Return [X, Y] of the center of cell containing provided text 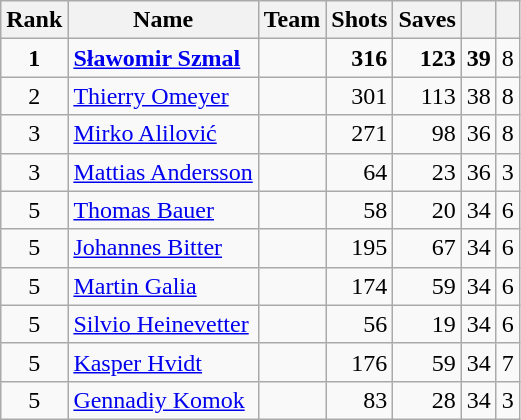
39 [478, 58]
Rank [34, 20]
2 [34, 96]
Team [292, 20]
Silvio Heinevetter [163, 324]
Shots [360, 20]
Gennadiy Komok [163, 400]
20 [427, 210]
19 [427, 324]
301 [360, 96]
7 [508, 362]
Saves [427, 20]
Thierry Omeyer [163, 96]
176 [360, 362]
98 [427, 134]
67 [427, 248]
Mattias Andersson [163, 172]
Kasper Hvidt [163, 362]
271 [360, 134]
123 [427, 58]
316 [360, 58]
Name [163, 20]
Thomas Bauer [163, 210]
Mirko Alilović [163, 134]
83 [360, 400]
38 [478, 96]
Martin Galia [163, 286]
Sławomir Szmal [163, 58]
64 [360, 172]
23 [427, 172]
1 [34, 58]
58 [360, 210]
56 [360, 324]
28 [427, 400]
113 [427, 96]
195 [360, 248]
174 [360, 286]
Johannes Bitter [163, 248]
